Scan for the cell matching the given text and deliver its (x, y) coordinate at center. 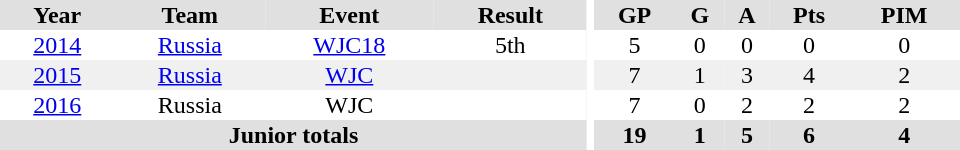
Pts (810, 15)
Team (190, 15)
WJC18 (349, 45)
3 (747, 75)
Year (58, 15)
GP (635, 15)
5th (511, 45)
PIM (904, 15)
2014 (58, 45)
2016 (58, 105)
A (747, 15)
2015 (58, 75)
6 (810, 135)
G (700, 15)
Event (349, 15)
Result (511, 15)
Junior totals (294, 135)
19 (635, 135)
